Output the [x, y] coordinate of the center of the cell containing the given text.  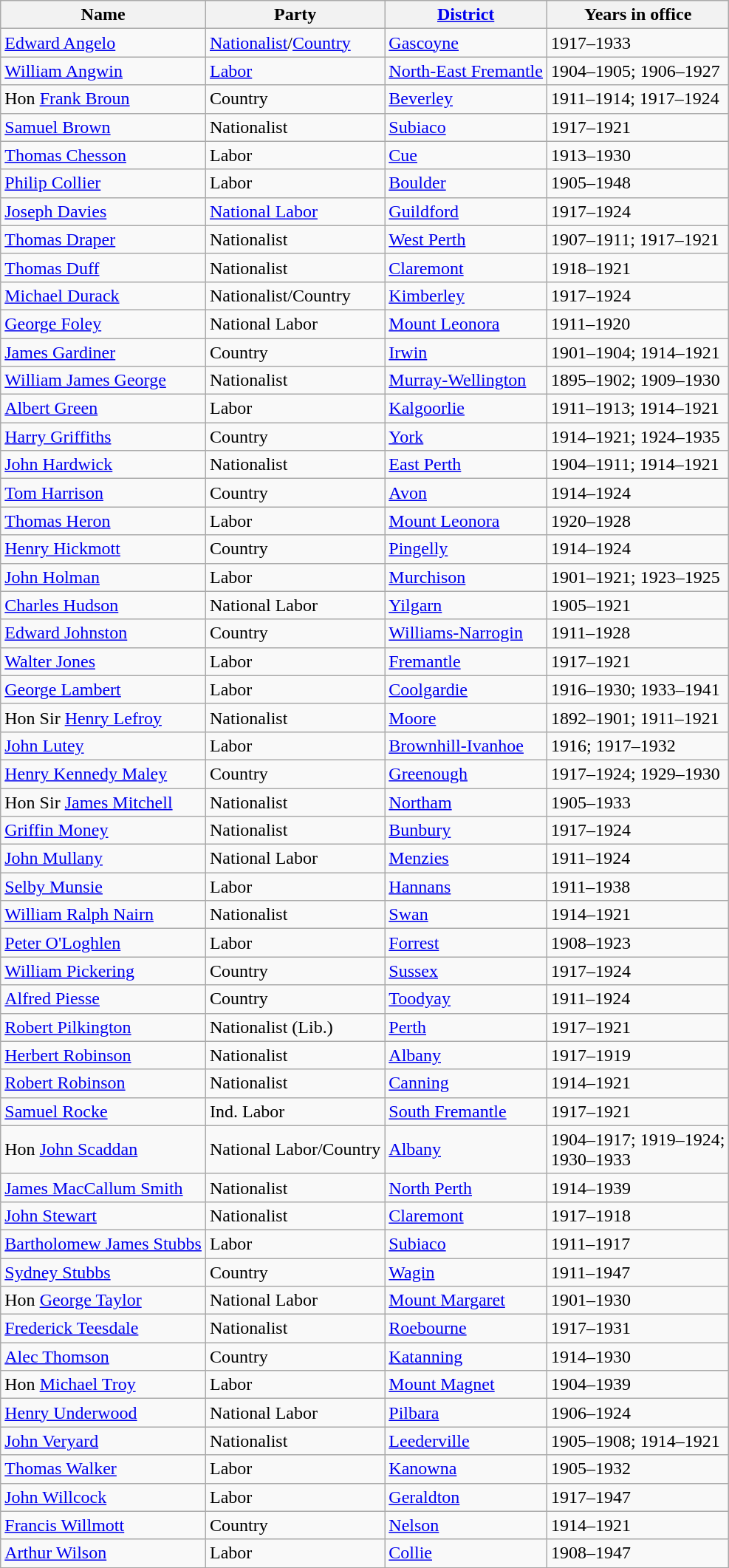
1911–1914; 1917–1924 [637, 99]
Edward Johnston [103, 633]
Hannans [466, 887]
Swan [466, 915]
1911–1947 [637, 1272]
1901–1921; 1923–1925 [637, 577]
Sussex [466, 971]
Nationalist (Lib.) [295, 1027]
John Stewart [103, 1216]
Henry Kennedy Maley [103, 774]
Moore [466, 717]
1914–1921; 1924–1935 [637, 437]
1908–1923 [637, 943]
Mount Magnet [466, 1385]
Robert Robinson [103, 1083]
1901–1904; 1914–1921 [637, 352]
Guildford [466, 211]
Kalgoorlie [466, 409]
Years in office [637, 15]
1905–1908; 1914–1921 [637, 1441]
Ind. Labor [295, 1111]
Samuel Rocke [103, 1111]
1906–1924 [637, 1413]
Murray-Wellington [466, 381]
Fremantle [466, 661]
1904–1939 [637, 1385]
1920–1928 [637, 521]
South Fremantle [466, 1111]
George Lambert [103, 689]
1917–1933 [637, 43]
John Willcock [103, 1497]
Name [103, 15]
Greenough [466, 774]
1917–1947 [637, 1497]
1914–1930 [637, 1357]
Alfred Piesse [103, 999]
1901–1930 [637, 1301]
Beverley [466, 99]
1905–1921 [637, 605]
John Hardwick [103, 465]
Gascoyne [466, 43]
Toodyay [466, 999]
1917–1931 [637, 1329]
Yilgarn [466, 605]
1908–1947 [637, 1553]
Charles Hudson [103, 605]
James Gardiner [103, 352]
Boulder [466, 183]
Henry Hickmott [103, 549]
Avon [466, 493]
Coolgardie [466, 689]
Alec Thomson [103, 1357]
Hon Frank Broun [103, 99]
John Mullany [103, 859]
Michael Durack [103, 296]
Griffin Money [103, 831]
1904–1917; 1919–1924;1930–1933 [637, 1150]
Kimberley [466, 296]
Kanowna [466, 1469]
1911–1917 [637, 1244]
Walter Jones [103, 661]
William Ralph Nairn [103, 915]
1907–1911; 1917–1921 [637, 239]
Wagin [466, 1272]
Hon Sir James Mitchell [103, 802]
East Perth [466, 465]
Albert Green [103, 409]
1895–1902; 1909–1930 [637, 381]
1916; 1917–1932 [637, 746]
Williams-Narrogin [466, 633]
Robert Pilkington [103, 1027]
Leederville [466, 1441]
Thomas Heron [103, 521]
Hon John Scaddan [103, 1150]
1904–1911; 1914–1921 [637, 465]
1911–1928 [637, 633]
Thomas Draper [103, 239]
North Perth [466, 1187]
Arthur Wilson [103, 1553]
Nelson [466, 1525]
1905–1932 [637, 1469]
Herbert Robinson [103, 1055]
Roebourne [466, 1329]
1911–1913; 1914–1921 [637, 409]
Harry Griffiths [103, 437]
Collie [466, 1553]
Cue [466, 155]
North-East Fremantle [466, 71]
1918–1921 [637, 267]
Frederick Teesdale [103, 1329]
1917–1919 [637, 1055]
1911–1938 [637, 887]
1905–1948 [637, 183]
1904–1905; 1906–1927 [637, 71]
1913–1930 [637, 155]
1917–1924; 1929–1930 [637, 774]
Party [295, 15]
Pilbara [466, 1413]
Forrest [466, 943]
Samuel Brown [103, 127]
Thomas Walker [103, 1469]
John Lutey [103, 746]
James MacCallum Smith [103, 1187]
Canning [466, 1083]
Bunbury [466, 831]
Geraldton [466, 1497]
Edward Angelo [103, 43]
George Foley [103, 324]
Murchison [466, 577]
William James George [103, 381]
Joseph Davies [103, 211]
Hon Michael Troy [103, 1385]
1914–1939 [637, 1187]
Tom Harrison [103, 493]
York [466, 437]
West Perth [466, 239]
Menzies [466, 859]
Philip Collier [103, 183]
1911–1920 [637, 324]
1892–1901; 1911–1921 [637, 717]
William Pickering [103, 971]
Thomas Duff [103, 267]
1905–1933 [637, 802]
Sydney Stubbs [103, 1272]
Francis Willmott [103, 1525]
Perth [466, 1027]
Thomas Chesson [103, 155]
1916–1930; 1933–1941 [637, 689]
Peter O'Loghlen [103, 943]
National Labor/Country [295, 1150]
Henry Underwood [103, 1413]
District [466, 15]
Mount Margaret [466, 1301]
Selby Munsie [103, 887]
John Holman [103, 577]
Pingelly [466, 549]
Hon Sir Henry Lefroy [103, 717]
Brownhill-Ivanhoe [466, 746]
Northam [466, 802]
Bartholomew James Stubbs [103, 1244]
Hon George Taylor [103, 1301]
Irwin [466, 352]
Katanning [466, 1357]
John Veryard [103, 1441]
William Angwin [103, 71]
1917–1918 [637, 1216]
